Scan for the cell matching the given text and deliver its (x, y) coordinate at center. 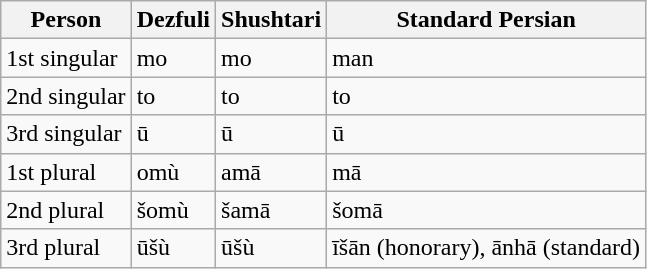
1st singular (66, 58)
šomā (486, 210)
omù (173, 172)
Shushtari (272, 20)
Standard Persian (486, 20)
man (486, 58)
šamā (272, 210)
2nd singular (66, 96)
mā (486, 172)
1st plural (66, 172)
šomù (173, 210)
3rd plural (66, 248)
3rd singular (66, 134)
īšān (honorary), ānhā (standard) (486, 248)
amā (272, 172)
Person (66, 20)
Dezfuli (173, 20)
2nd plural (66, 210)
